Identify which cell holds the provided text, then report its (x, y) central coordinate. 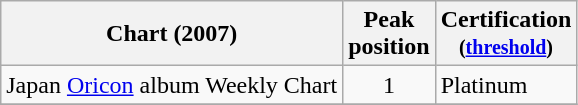
Peakposition (389, 34)
Platinum (506, 85)
Certification(threshold) (506, 34)
Chart (2007) (172, 34)
1 (389, 85)
Japan Oricon album Weekly Chart (172, 85)
